Detect which cell encompasses the target text, then output its [x, y] center coordinate. 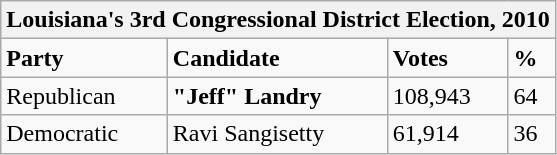
% [532, 58]
Votes [448, 58]
36 [532, 134]
61,914 [448, 134]
Party [84, 58]
108,943 [448, 96]
Ravi Sangisetty [277, 134]
Democratic [84, 134]
Louisiana's 3rd Congressional District Election, 2010 [278, 20]
64 [532, 96]
Republican [84, 96]
Candidate [277, 58]
"Jeff" Landry [277, 96]
